Extract the (x, y) coordinate from the center of the cell holding the provided text.  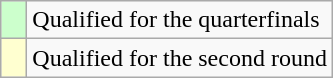
Qualified for the quarterfinals (180, 20)
Qualified for the second round (180, 58)
